Scan for the cell matching the given text and deliver its [X, Y] coordinate at center. 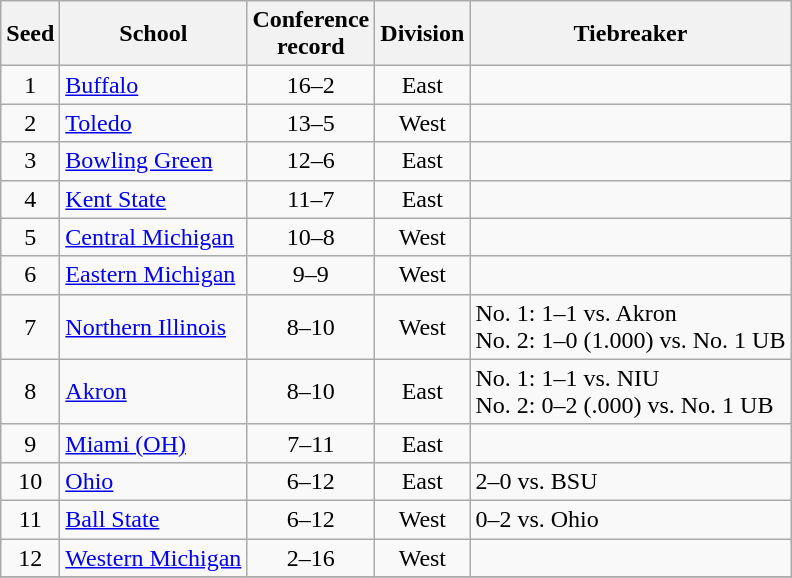
3 [30, 161]
No. 1: 1–1 vs. NIUNo. 2: 0–2 (.000) vs. No. 1 UB [630, 392]
4 [30, 199]
6 [30, 275]
2–0 vs. BSU [630, 481]
Northern Illinois [154, 326]
Miami (OH) [154, 443]
Eastern Michigan [154, 275]
School [154, 34]
Western Michigan [154, 557]
7–11 [311, 443]
9–9 [311, 275]
No. 1: 1–1 vs. AkronNo. 2: 1–0 (1.000) vs. No. 1 UB [630, 326]
Akron [154, 392]
12–6 [311, 161]
8 [30, 392]
Tiebreaker [630, 34]
11–7 [311, 199]
10 [30, 481]
1 [30, 85]
10–8 [311, 237]
5 [30, 237]
13–5 [311, 123]
Central Michigan [154, 237]
Bowling Green [154, 161]
Conferencerecord [311, 34]
Ohio [154, 481]
2–16 [311, 557]
2 [30, 123]
9 [30, 443]
Ball State [154, 519]
Kent State [154, 199]
Division [422, 34]
7 [30, 326]
12 [30, 557]
Buffalo [154, 85]
Seed [30, 34]
11 [30, 519]
16–2 [311, 85]
0–2 vs. Ohio [630, 519]
Toledo [154, 123]
